Scan for the cell matching the given text and deliver its [x, y] coordinate at center. 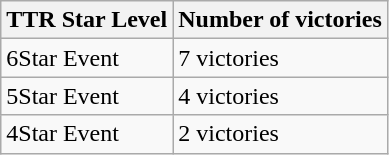
6Star Event [87, 58]
TTR Star Level [87, 20]
7 victories [280, 58]
4 victories [280, 96]
Number of victories [280, 20]
4Star Event [87, 134]
2 victories [280, 134]
5Star Event [87, 96]
